Find where the given text appears and provide that cell's center as [x, y] coordinate. 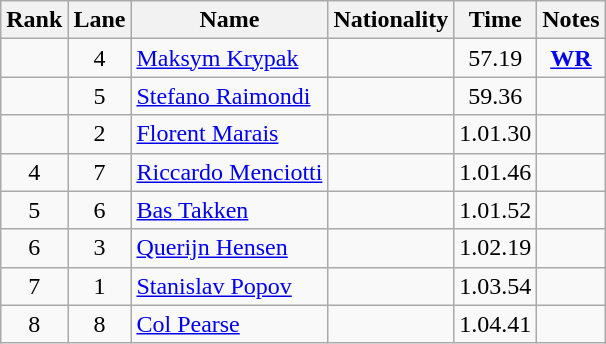
1.01.52 [496, 210]
57.19 [496, 58]
Maksym Krypak [230, 58]
1.02.19 [496, 248]
Bas Takken [230, 210]
1 [100, 286]
Nationality [391, 20]
Stefano Raimondi [230, 96]
Riccardo Menciotti [230, 172]
1.01.46 [496, 172]
Florent Marais [230, 134]
3 [100, 248]
Lane [100, 20]
Querijn Hensen [230, 248]
1.01.30 [496, 134]
WR [571, 58]
Col Pearse [230, 324]
1.03.54 [496, 286]
2 [100, 134]
Rank [34, 20]
1.04.41 [496, 324]
59.36 [496, 96]
Time [496, 20]
Stanislav Popov [230, 286]
Notes [571, 20]
Name [230, 20]
